Provide the [x, y] coordinate of the cell's center where the given text is located.  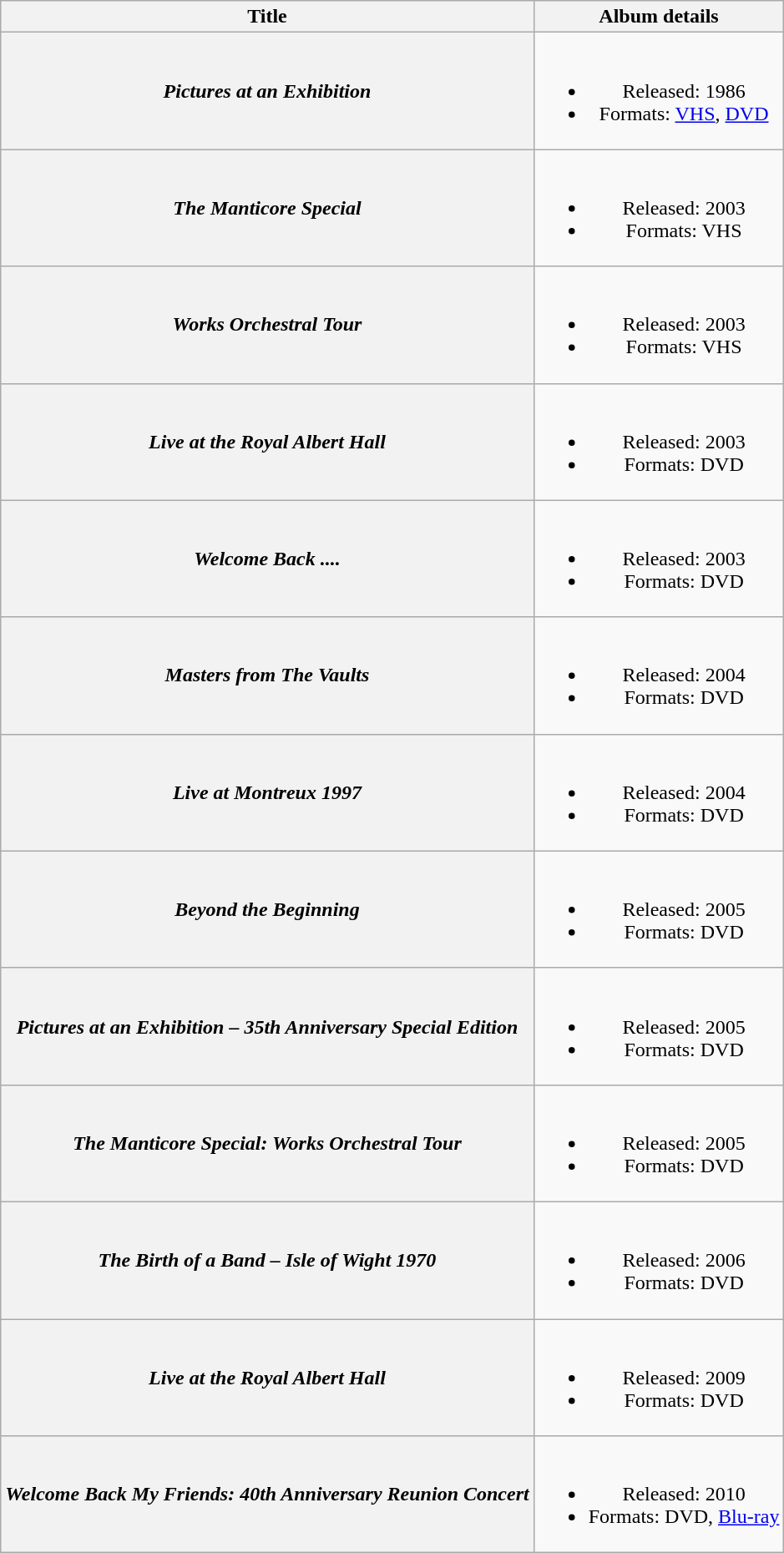
Welcome Back .... [267, 559]
The Manticore Special [267, 208]
Released: 2009Formats: DVD [659, 1378]
The Manticore Special: Works Orchestral Tour [267, 1143]
Released: 2006Formats: DVD [659, 1260]
Title [267, 17]
Pictures at an Exhibition [267, 91]
Album details [659, 17]
Works Orchestral Tour [267, 325]
Masters from The Vaults [267, 675]
Pictures at an Exhibition – 35th Anniversary Special Edition [267, 1026]
Beyond the Beginning [267, 909]
Released: 2010Formats: DVD, Blu-ray [659, 1495]
Released: 1986Formats: VHS, DVD [659, 91]
The Birth of a Band – Isle of Wight 1970 [267, 1260]
Live at Montreux 1997 [267, 792]
Welcome Back My Friends: 40th Anniversary Reunion Concert [267, 1495]
